Return [X, Y] of the center of cell containing provided text 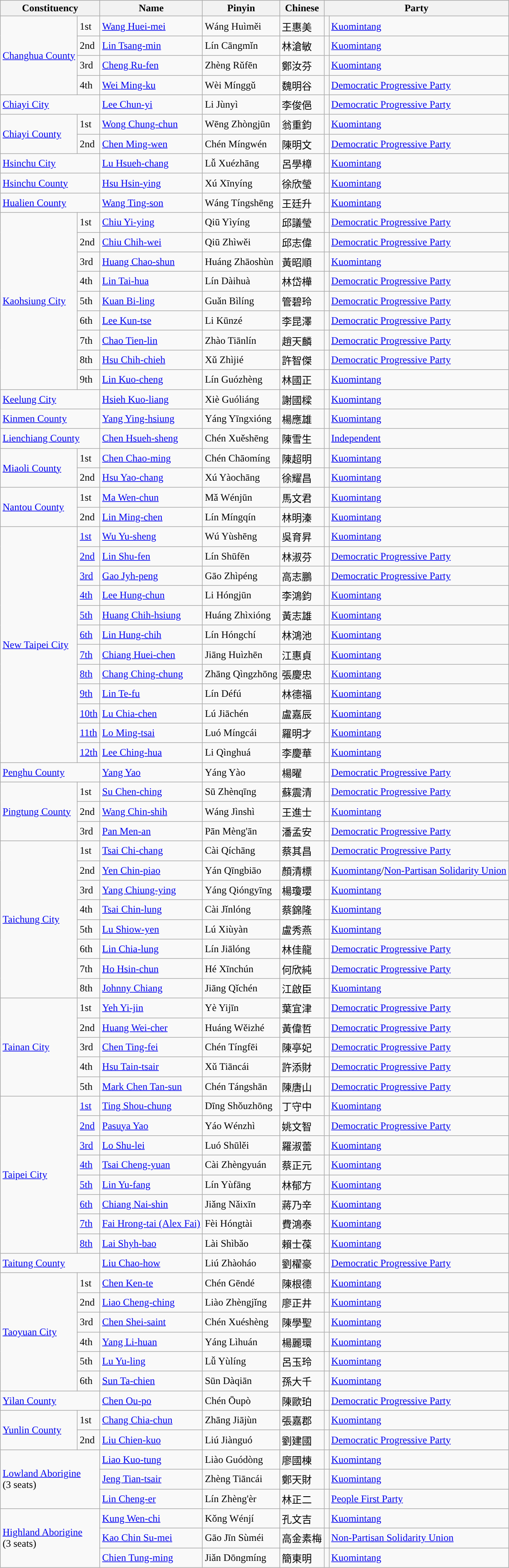
Hsu Yao-chang [151, 477]
林德福 [302, 693]
李慶華 [302, 753]
Pingtung County [39, 811]
Lín Jiālóng [241, 949]
Hsu Tain-tsair [151, 1066]
Yilan County [50, 1400]
Chén Xuěshēng [241, 438]
李昆澤 [302, 320]
Huang Wei-cher [151, 1027]
Taoyuan City [39, 1332]
Xú Xīnyíng [241, 183]
Chén Chāomíng [241, 458]
Lín Míngqín [241, 517]
徐耀昌 [302, 477]
Chao Tien-lin [151, 340]
Hsinchu County [50, 183]
李俊俋 [302, 104]
Lín Yùfāng [241, 1185]
Chang Ching-chung [151, 674]
Chén Tíngfēi [241, 1047]
Yáng Yào [241, 772]
Hé Xīnchún [241, 969]
Tsai Cheng-yuan [151, 1165]
Yeh Yi-jin [151, 1008]
Yáng Qióngyīng [241, 890]
12th [89, 753]
管碧玲 [302, 301]
陳歐珀 [302, 1400]
許添財 [302, 1066]
廖正井 [302, 1303]
Chien Tung-ming [151, 1558]
Wang Ting-son [151, 203]
Wáng Tíngshēng [241, 203]
邱議瑩 [302, 222]
11th [89, 733]
People First Party [419, 1499]
Wú Yùshēng [241, 537]
Chiang Huei-chen [151, 654]
Liu Chien-kuo [151, 1439]
江惠貞 [302, 654]
林正二 [302, 1499]
Kao Chin Su-mei [151, 1538]
Wang Huei-mei [151, 26]
廖國棟 [302, 1460]
Mǎ Wénjūn [241, 497]
Lín Dàihuà [241, 281]
Chiu Chih-wei [151, 242]
Zhāng Qìngzhōng [241, 674]
Xǔ Tiāncái [241, 1066]
Li Jùnyì [241, 104]
Li Hóngjūn [241, 596]
Cài Qíchāng [241, 850]
Lin Kuo-cheng [151, 380]
Pasuya Yao [151, 1126]
陳唐山 [302, 1087]
Nantou County [39, 507]
Yè Yijīn [241, 1008]
Hsu Hsin-ying [151, 183]
Independent [419, 438]
陳雪生 [302, 438]
Lin Chia-lung [151, 949]
Lin Shu-fen [151, 557]
Ho Hsin-chun [151, 969]
Xiè Guóliáng [241, 399]
Lu Hsueh-chang [151, 164]
Pinyin [241, 8]
林岱樺 [302, 281]
Li Qìnghuá [241, 753]
Wong Chung-chun [151, 124]
Zhāng Jiājùn [241, 1420]
Yang Chiung-ying [151, 890]
顏清標 [302, 870]
Lín Défú [241, 693]
Gāo Zhìpéng [241, 576]
Wèi Mínggǔ [241, 85]
Wu Yu-sheng [151, 537]
丁守中 [302, 1106]
Jiǎn Dōngmíng [241, 1558]
Lin Te-fu [151, 693]
Wáng Huìměi [241, 26]
Liào Zhèngjǐng [241, 1303]
Chiang Nai-shin [151, 1204]
Jiāng Huìzhēn [241, 654]
Jiǎng Nǎixīn [241, 1204]
Lú Jiāchén [241, 713]
Lin Tai-hua [151, 281]
Keelung City [50, 399]
Huang Chih-hsiung [151, 615]
Yang Yao [151, 772]
Cài Zhèngyuán [241, 1165]
Lín Zhèng'èr [241, 1499]
Chén Míngwén [241, 144]
Yáng Yīngxióng [241, 419]
Xú Yàochāng [241, 477]
Lowland Aborigine(3 seats) [50, 1479]
蔡正元 [302, 1165]
盧秀燕 [302, 930]
Liú Zhàoháo [241, 1263]
Jeng Tian-tsair [151, 1479]
Liú Jiànguó [241, 1439]
Liao Cheng-ching [151, 1303]
Taipei City [39, 1175]
Kaohsiung City [39, 301]
Johnny Chiang [151, 988]
Guǎn Bìlíng [241, 301]
Lài Shìbǎo [241, 1243]
姚文智 [302, 1126]
Chén Ōupò [241, 1400]
Fai Hrong-tai (Alex Fai) [151, 1224]
Huáng Zhāoshùn [241, 262]
簡東明 [302, 1558]
Yunlin County [39, 1430]
Lu Chia-chen [151, 713]
Cheng Ru-fen [151, 65]
邱志偉 [302, 242]
Wei Ming-ku [151, 85]
Lín Hóngchí [241, 635]
Chén Gēndé [241, 1283]
Lǚ Yùlíng [241, 1361]
楊應雄 [302, 419]
Non-Partisan Solidarity Union [419, 1538]
Tsai Chin-lung [151, 910]
Hsu Chih-chieh [151, 360]
Lǚ Xuézhāng [241, 164]
Luó Shūlěi [241, 1145]
Lin Tsang-min [151, 46]
高金素梅 [302, 1538]
Wáng Jìnshì [241, 811]
陳明文 [302, 144]
許智傑 [302, 360]
Ma Wen-chun [151, 497]
孔文吉 [302, 1519]
Yáo Wénzhì [241, 1126]
Penghu County [50, 772]
魏明谷 [302, 85]
Kǒng Wénjí [241, 1519]
Pan Men-an [151, 831]
Chinese [302, 8]
Huáng Wěizhé [241, 1027]
Huang Chao-shun [151, 262]
Gāo Jīn Sùméi [241, 1538]
Yán Qīngbiāo [241, 870]
蔡錦隆 [302, 910]
林滄敏 [302, 46]
Liao Kuo-tung [151, 1460]
鄭天財 [302, 1479]
Lú Xiùyàn [241, 930]
Highland Aborigine(3 seats) [50, 1538]
Ting Shou-chung [151, 1106]
Lo Ming-tsai [151, 733]
Hsieh Kuo-liang [151, 399]
Lu Yu-ling [151, 1361]
Party [416, 8]
Sū Zhènqīng [241, 792]
蘇震清 [302, 792]
Kuomintang/Non-Partisan Solidarity Union [419, 870]
Chiayi County [39, 134]
Taitung County [50, 1263]
鄭汝芬 [302, 65]
張嘉郡 [302, 1420]
Liu Chao-how [151, 1263]
Chen Chao-ming [151, 458]
陳學聖 [302, 1322]
何欣純 [302, 969]
楊曜 [302, 772]
Wang Chin-shih [151, 811]
Lu Shiow-yen [151, 930]
Constituency [50, 8]
Huáng Zhìxióng [241, 615]
Su Chen-ching [151, 792]
黃志雄 [302, 615]
Cài Jǐnlóng [241, 910]
費鴻泰 [302, 1224]
林淑芬 [302, 557]
Name [151, 8]
New Taipei City [39, 644]
Lín Shūfēn [241, 557]
Qiū Zhìwěi [241, 242]
Lee Hung-chun [151, 596]
羅淑蕾 [302, 1145]
Zhào Tiānlín [241, 340]
劉櫂豪 [302, 1263]
Sūn Dàqiān [241, 1381]
林明溱 [302, 517]
Kung Wen-chi [151, 1519]
王惠美 [302, 26]
Wēng Zhòngjūn [241, 124]
Luó Míngcái [241, 733]
Kinmen County [50, 419]
Chén Tángshān [241, 1087]
林郁方 [302, 1185]
賴士葆 [302, 1243]
Lo Shu-lei [151, 1145]
羅明才 [302, 733]
Sun Ta-chien [151, 1381]
Miaoli County [39, 468]
林佳龍 [302, 949]
Chen Shei-saint [151, 1322]
呂玉玲 [302, 1361]
馬文君 [302, 497]
Lee Chun-yi [151, 104]
黃昭順 [302, 262]
趙天麟 [302, 340]
王進士 [302, 811]
劉建國 [302, 1439]
吳育昇 [302, 537]
林國正 [302, 380]
Chiu Yi-ying [151, 222]
Yáng Lìhuán [241, 1342]
Lin Ming-chen [151, 517]
Liào Guódòng [241, 1460]
Yen Chin-piao [151, 870]
Lín Guózhèng [241, 380]
Changhua County [39, 55]
Lin Hung-chih [151, 635]
Chen Ken-te [151, 1283]
Hualien County [50, 203]
呂學樟 [302, 164]
10th [89, 713]
Lienchiang County [50, 438]
Chén Xuéshèng [241, 1322]
Chang Chia-chun [151, 1420]
Kuan Bi-ling [151, 301]
李鴻鈞 [302, 596]
楊瓊瓔 [302, 890]
徐欣瑩 [302, 183]
陳亭妃 [302, 1047]
盧嘉辰 [302, 713]
蔡其昌 [302, 850]
Chen Hsueh-sheng [151, 438]
Tainan City [39, 1047]
Lin Cheng-er [151, 1499]
張慶忠 [302, 674]
Zhèng Tiāncái [241, 1479]
陳超明 [302, 458]
Dīng Shǒuzhōng [241, 1106]
Jiāng Qǐchén [241, 988]
潘孟安 [302, 831]
Yang Li-huan [151, 1342]
Lin Yu-fang [151, 1185]
Lee Kun-tse [151, 320]
王廷升 [302, 203]
Zhèng Rǔfēn [241, 65]
Hsinchu City [50, 164]
Lín Cāngmǐn [241, 46]
蔣乃辛 [302, 1204]
Chiayi City [50, 104]
Chen Ting-fei [151, 1047]
楊麗環 [302, 1342]
葉宜津 [302, 1008]
Lai Shyh-bao [151, 1243]
謝國樑 [302, 399]
Yang Ying-hsiung [151, 419]
Li Kūnzé [241, 320]
Taichung City [39, 919]
Mark Chen Tan-sun [151, 1087]
Xǔ Zhìjié [241, 360]
高志鵬 [302, 576]
Chen Ou-po [151, 1400]
Lee Ching-hua [151, 753]
Pān Mèng'ān [241, 831]
孫大千 [302, 1381]
翁重鈞 [302, 124]
Fèi Hóngtài [241, 1224]
林鴻池 [302, 635]
黃偉哲 [302, 1027]
Qiū Yìyíng [241, 222]
Gao Jyh-peng [151, 576]
江啟臣 [302, 988]
陳根德 [302, 1283]
Chen Ming-wen [151, 144]
Tsai Chi-chang [151, 850]
